Pinpoint the cell where the given text exists, returning its [x, y] midpoint coordinate. 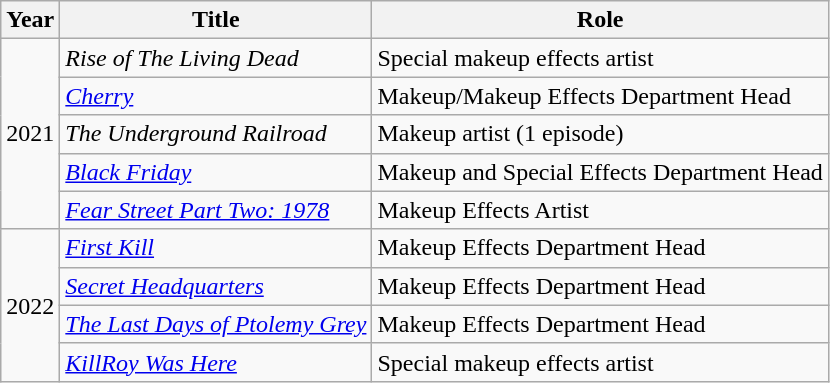
Makeup Effects Artist [600, 210]
The Last Days of Ptolemy Grey [216, 324]
KillRoy Was Here [216, 362]
Title [216, 20]
Black Friday [216, 172]
Role [600, 20]
Makeup/Makeup Effects Department Head [600, 96]
2022 [30, 305]
Cherry [216, 96]
Makeup artist (1 episode) [600, 134]
Makeup and Special Effects Department Head [600, 172]
Rise of The Living Dead [216, 58]
2021 [30, 134]
Year [30, 20]
Secret Headquarters [216, 286]
Fear Street Part Two: 1978 [216, 210]
First Kill [216, 248]
The Underground Railroad [216, 134]
